Locate the cell with the specified text and output its (x, y) center coordinate. 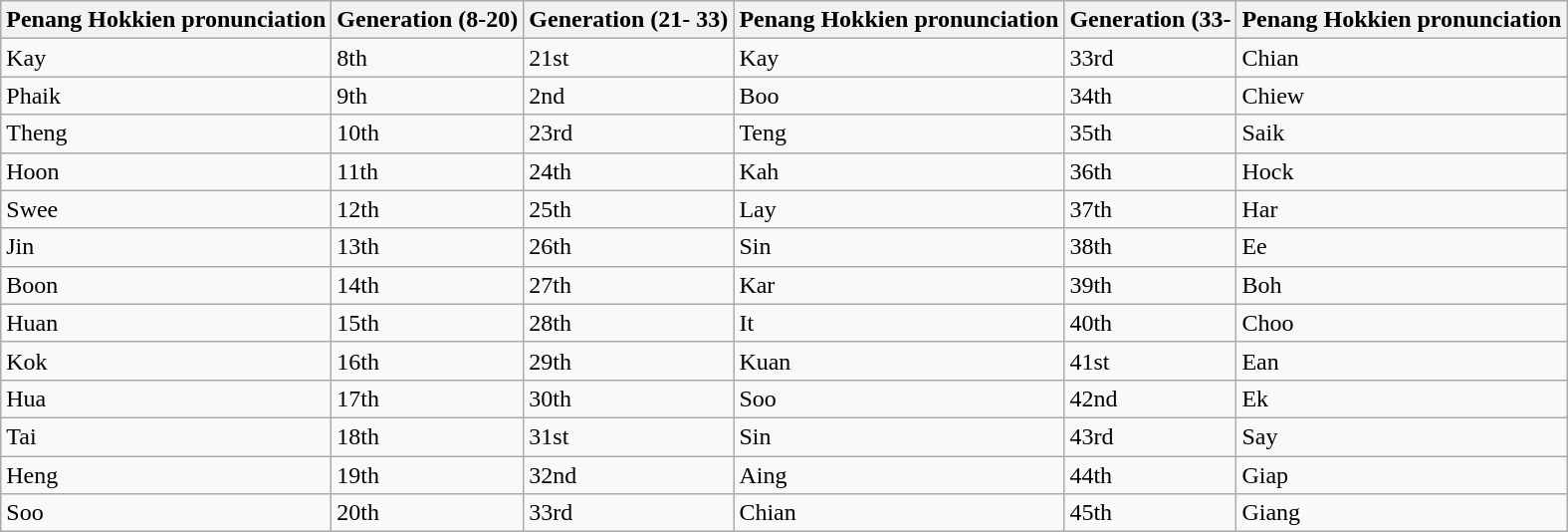
23rd (629, 133)
12th (428, 209)
32nd (629, 475)
10th (428, 133)
Kar (899, 285)
20th (428, 513)
44th (1151, 475)
35th (1151, 133)
Theng (166, 133)
Saik (1402, 133)
Har (1402, 209)
Ean (1402, 361)
Jin (166, 247)
It (899, 323)
38th (1151, 247)
15th (428, 323)
39th (1151, 285)
30th (629, 399)
9th (428, 96)
11th (428, 171)
17th (428, 399)
Heng (166, 475)
16th (428, 361)
Kok (166, 361)
Generation (8-20) (428, 20)
29th (629, 361)
Hua (166, 399)
31st (629, 436)
Phaik (166, 96)
Choo (1402, 323)
Boon (166, 285)
Ek (1402, 399)
Generation (33- (1151, 20)
Kuan (899, 361)
Hock (1402, 171)
21st (629, 58)
40th (1151, 323)
Huan (166, 323)
37th (1151, 209)
Hoon (166, 171)
25th (629, 209)
14th (428, 285)
2nd (629, 96)
19th (428, 475)
Giang (1402, 513)
Say (1402, 436)
Kah (899, 171)
8th (428, 58)
24th (629, 171)
41st (1151, 361)
Aing (899, 475)
Chiew (1402, 96)
13th (428, 247)
Swee (166, 209)
Ee (1402, 247)
45th (1151, 513)
Lay (899, 209)
36th (1151, 171)
Boh (1402, 285)
42nd (1151, 399)
18th (428, 436)
Teng (899, 133)
28th (629, 323)
34th (1151, 96)
27th (629, 285)
26th (629, 247)
Tai (166, 436)
Giap (1402, 475)
Boo (899, 96)
43rd (1151, 436)
Generation (21- 33) (629, 20)
